Provide the (X, Y) coordinate of the cell's center where the given text is located.  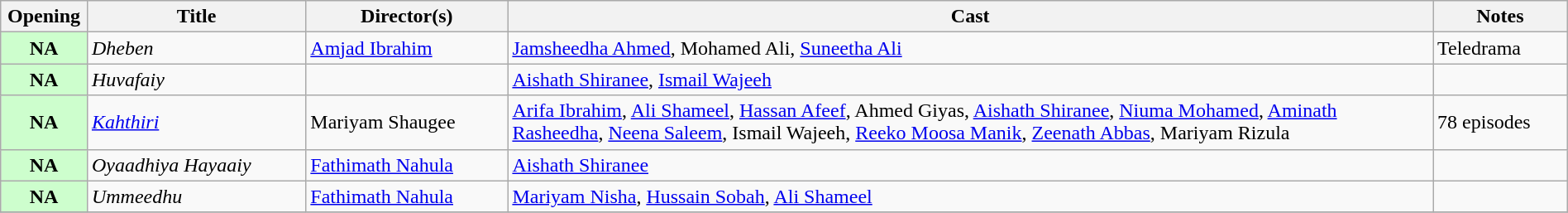
Aishath Shiranee (971, 165)
Huvafaiy (196, 80)
Amjad Ibrahim (407, 48)
Ummeedhu (196, 196)
Oyaadhiya Hayaaiy (196, 165)
Kahthiri (196, 123)
Director(s) (407, 17)
Teledrama (1500, 48)
Dheben (196, 48)
Cast (971, 17)
Opening (45, 17)
Notes (1500, 17)
Mariyam Nisha, Hussain Sobah, Ali Shameel (971, 196)
Aishath Shiranee, Ismail Wajeeh (971, 80)
Title (196, 17)
Mariyam Shaugee (407, 123)
78 episodes (1500, 123)
Jamsheedha Ahmed, Mohamed Ali, Suneetha Ali (971, 48)
